Scan for the cell matching the given text and deliver its (X, Y) coordinate at center. 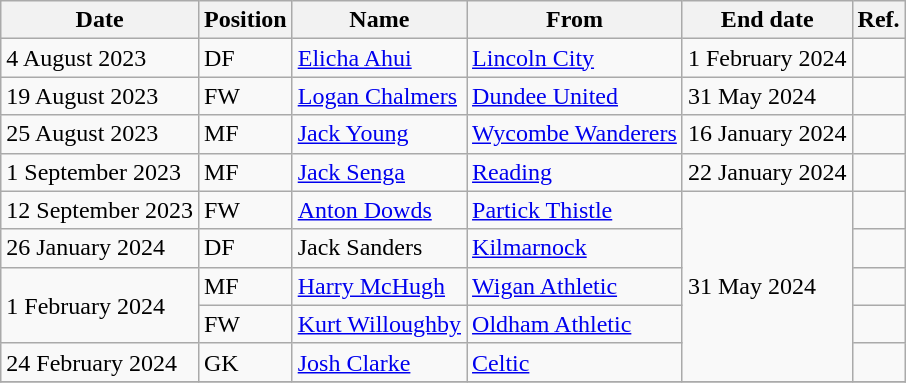
Dundee United (575, 96)
19 August 2023 (100, 96)
GK (245, 362)
22 January 2024 (767, 172)
Josh Clarke (379, 362)
Lincoln City (575, 58)
Kilmarnock (575, 248)
Wycombe Wanderers (575, 134)
Celtic (575, 362)
Wigan Athletic (575, 286)
Date (100, 20)
Ref. (878, 20)
12 September 2023 (100, 210)
Jack Sanders (379, 248)
16 January 2024 (767, 134)
Name (379, 20)
Jack Young (379, 134)
26 January 2024 (100, 248)
From (575, 20)
Oldham Athletic (575, 324)
Elicha Ahui (379, 58)
End date (767, 20)
Logan Chalmers (379, 96)
Reading (575, 172)
4 August 2023 (100, 58)
24 February 2024 (100, 362)
Jack Senga (379, 172)
25 August 2023 (100, 134)
Anton Dowds (379, 210)
Partick Thistle (575, 210)
Kurt Willoughby (379, 324)
1 September 2023 (100, 172)
Position (245, 20)
Harry McHugh (379, 286)
